For the text-containing cell, return its midpoint in [x, y] coordinate format. 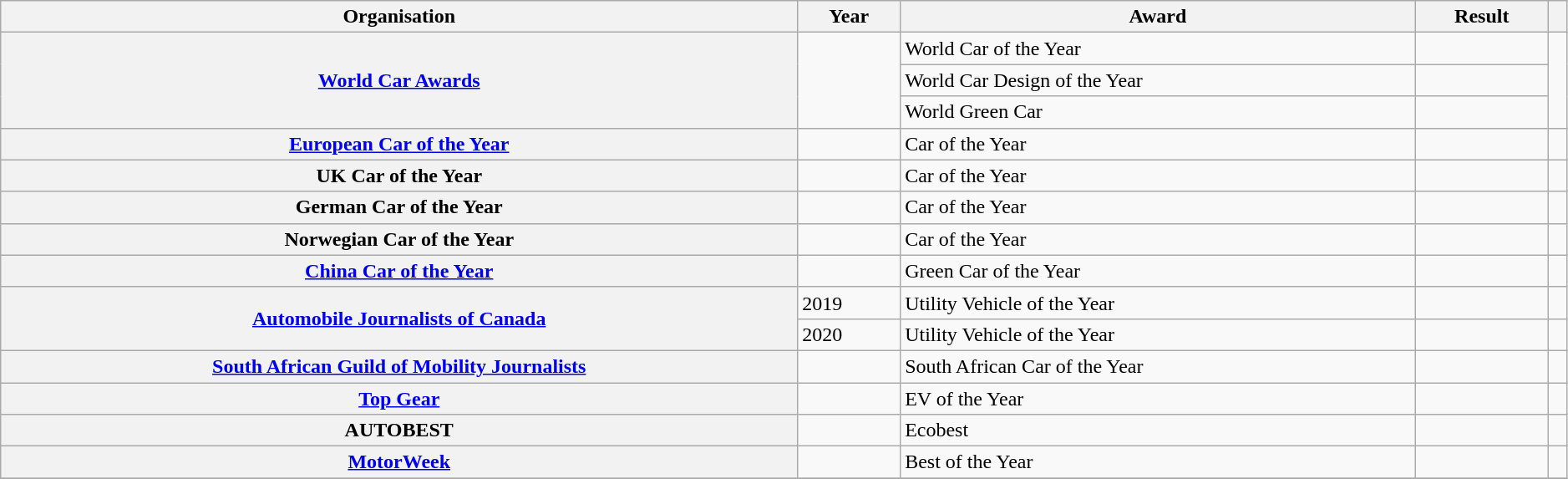
South African Car of the Year [1158, 366]
Organisation [399, 17]
German Car of the Year [399, 207]
China Car of the Year [399, 271]
UK Car of the Year [399, 176]
MotorWeek [399, 462]
Automobile Journalists of Canada [399, 318]
World Green Car [1158, 112]
EV of the Year [1158, 399]
South African Guild of Mobility Journalists [399, 366]
World Car Awards [399, 80]
Award [1158, 17]
Best of the Year [1158, 462]
World Car Design of the Year [1158, 80]
Norwegian Car of the Year [399, 239]
Result [1482, 17]
Green Car of the Year [1158, 271]
Top Gear [399, 399]
Year [849, 17]
2019 [849, 303]
AUTOBEST [399, 431]
World Car of the Year [1158, 48]
2020 [849, 334]
Ecobest [1158, 431]
European Car of the Year [399, 144]
